Return (x, y) of the center of cell containing provided text 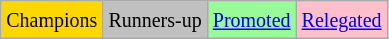
Relegated (342, 20)
Runners-up (155, 20)
Promoted (252, 20)
Champions (52, 20)
